Return [X, Y] of the center of cell containing provided text 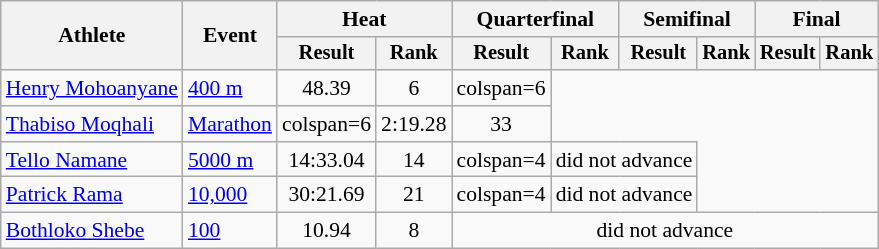
Quarterfinal [536, 19]
48.39 [326, 88]
14 [414, 160]
5000 m [230, 160]
Tello Namane [92, 160]
Semifinal [687, 19]
33 [502, 124]
Marathon [230, 124]
Bothloko Shebe [92, 231]
30:21.69 [326, 195]
100 [230, 231]
8 [414, 231]
Event [230, 36]
2:19.28 [414, 124]
Henry Mohoanyane [92, 88]
10,000 [230, 195]
21 [414, 195]
14:33.04 [326, 160]
Patrick Rama [92, 195]
400 m [230, 88]
Final [816, 19]
6 [414, 88]
Thabiso Moqhali [92, 124]
Heat [364, 19]
10.94 [326, 231]
Athlete [92, 36]
